Determine the (x, y) coordinate at the center of the cell enclosing the given text.  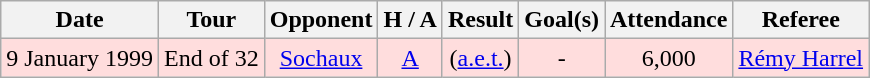
Date (80, 20)
(a.e.t.) (480, 58)
Goal(s) (562, 20)
- (562, 58)
6,000 (668, 58)
Rémy Harrel (801, 58)
Referee (801, 20)
Attendance (668, 20)
Tour (211, 20)
A (410, 58)
End of 32 (211, 58)
H / A (410, 20)
Sochaux (321, 58)
Result (480, 20)
Opponent (321, 20)
9 January 1999 (80, 58)
